Extract the [X, Y] coordinate from the center of the cell holding the provided text.  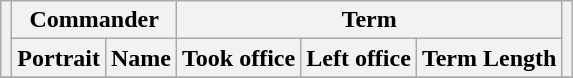
Left office [359, 58]
Portrait [59, 58]
Commander [94, 20]
Took office [239, 58]
Term [370, 20]
Name [140, 58]
Term Length [489, 58]
